Identify which cell holds the provided text, then report its (X, Y) central coordinate. 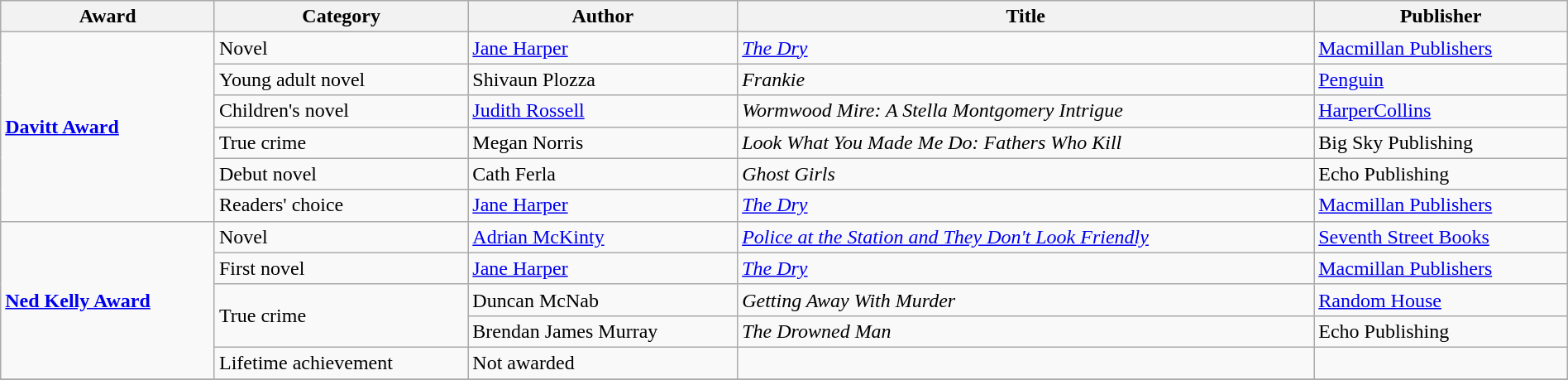
HarperCollins (1441, 111)
Debut novel (341, 174)
Author (603, 17)
First novel (341, 268)
Frankie (1025, 79)
Megan Norris (603, 142)
Not awarded (603, 363)
Wormwood Mire: A Stella Montgomery Intrigue (1025, 111)
Award (108, 17)
Davitt Award (108, 127)
Adrian McKinty (603, 237)
Category (341, 17)
Big Sky Publishing (1441, 142)
Cath Ferla (603, 174)
Shivaun Plozza (603, 79)
Seventh Street Books (1441, 237)
Duncan McNab (603, 300)
Penguin (1441, 79)
Publisher (1441, 17)
Brendan James Murray (603, 331)
Getting Away With Murder (1025, 300)
Lifetime achievement (341, 363)
Title (1025, 17)
Ghost Girls (1025, 174)
Judith Rossell (603, 111)
Young adult novel (341, 79)
Look What You Made Me Do: Fathers Who Kill (1025, 142)
Children's novel (341, 111)
Random House (1441, 300)
The Drowned Man (1025, 331)
Ned Kelly Award (108, 300)
Readers' choice (341, 205)
Police at the Station and They Don't Look Friendly (1025, 237)
